Find where the given text appears and provide that cell's center as (X, Y) coordinate. 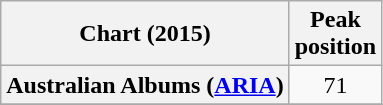
Chart (2015) (145, 34)
71 (335, 85)
Peak position (335, 34)
Australian Albums (ARIA) (145, 85)
